Provide the (X, Y) coordinate of the cell's center where the given text is located.  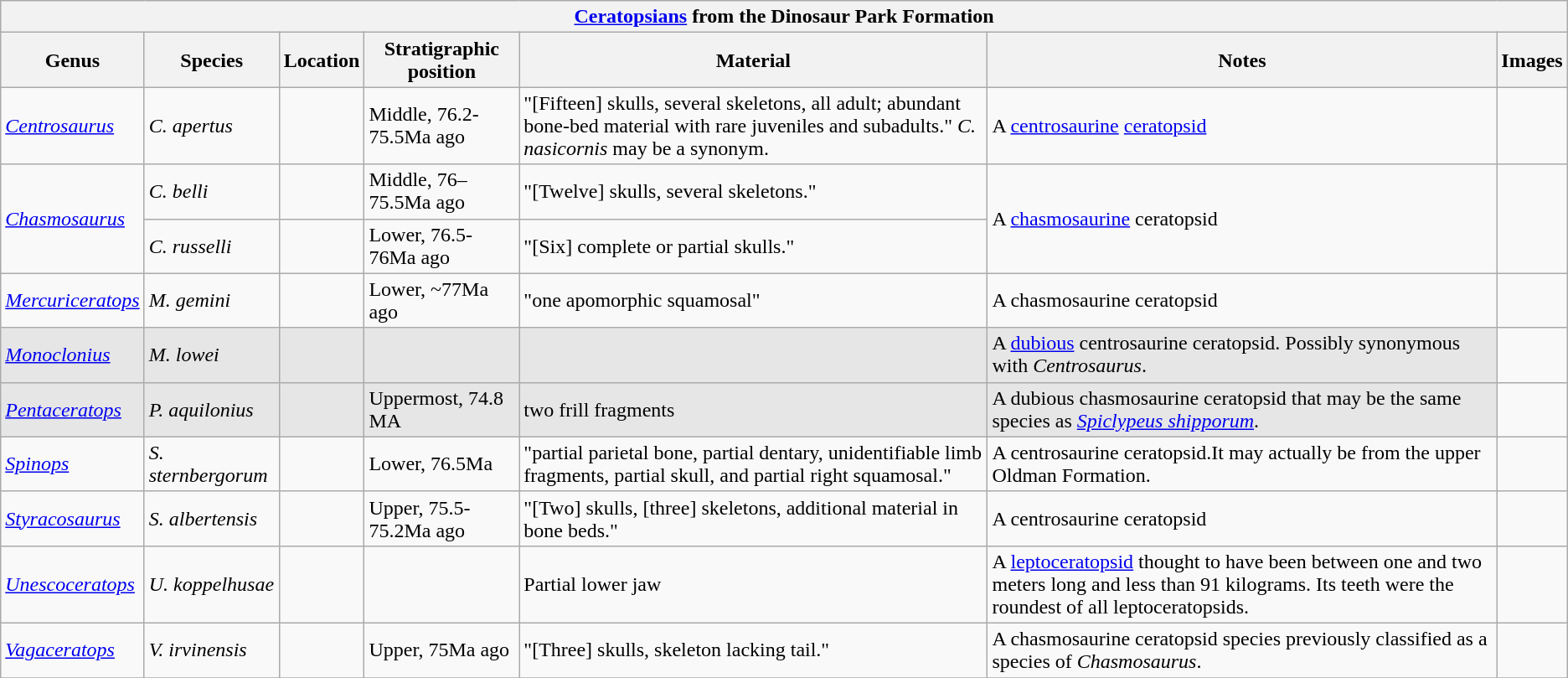
M. gemini (211, 300)
Ceratopsians from the Dinosaur Park Formation (784, 17)
U. koppelhusae (211, 584)
Mercuriceratops (72, 300)
Pentaceratops (72, 409)
"[Two] skulls, [three] skeletons, additional material in bone beds." (754, 518)
A chasmosaurine ceratopsid species previously classified as a species of Chasmosaurus. (1242, 650)
Monoclonius (72, 355)
"[Six] complete or partial skulls." (754, 246)
Uppermost, 74.8 MA (442, 409)
Unescoceratops (72, 584)
two frill fragments (754, 409)
"[Twelve] skulls, several skeletons." (754, 191)
V. irvinensis (211, 650)
Lower, 76.5Ma (442, 464)
Location (322, 60)
Upper, 75.5-75.2Ma ago (442, 518)
M. lowei (211, 355)
Species (211, 60)
P. aquilonius (211, 409)
S. sternbergorum (211, 464)
"[Fifteen] skulls, several skeletons, all adult; abundant bone-bed material with rare juveniles and subadults." C. nasicornis may be a synonym. (754, 126)
"[Three] skulls, skeleton lacking tail." (754, 650)
Middle, 76.2-75.5Ma ago (442, 126)
S. albertensis (211, 518)
Images (1532, 60)
A dubious centrosaurine ceratopsid. Possibly synonymous with Centrosaurus. (1242, 355)
Middle, 76–75.5Ma ago (442, 191)
Spinops (72, 464)
Styracosaurus (72, 518)
Vagaceratops (72, 650)
C. apertus (211, 126)
Lower, ~77Ma ago (442, 300)
A centrosaurine ceratopsid.It may actually be from the upper Oldman Formation. (1242, 464)
Material (754, 60)
"one apomorphic squamosal" (754, 300)
Notes (1242, 60)
Stratigraphic position (442, 60)
Chasmosaurus (72, 219)
Upper, 75Ma ago (442, 650)
C. russelli (211, 246)
Partial lower jaw (754, 584)
Lower, 76.5-76Ma ago (442, 246)
C. belli (211, 191)
A dubious chasmosaurine ceratopsid that may be the same species as Spiclypeus shipporum. (1242, 409)
"partial parietal bone, partial dentary, unidentifiable limb fragments, partial skull, and partial right squamosal." (754, 464)
Genus (72, 60)
Centrosaurus (72, 126)
